Search for the cell housing the specified text and yield its (x, y) center coordinate. 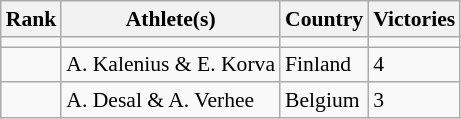
A. Desal & A. Verhee (170, 101)
Finland (324, 65)
Belgium (324, 101)
Victories (414, 19)
A. Kalenius & E. Korva (170, 65)
Rank (32, 19)
Athlete(s) (170, 19)
3 (414, 101)
4 (414, 65)
Country (324, 19)
